Output the (X, Y) coordinate of the center of the cell containing the given text.  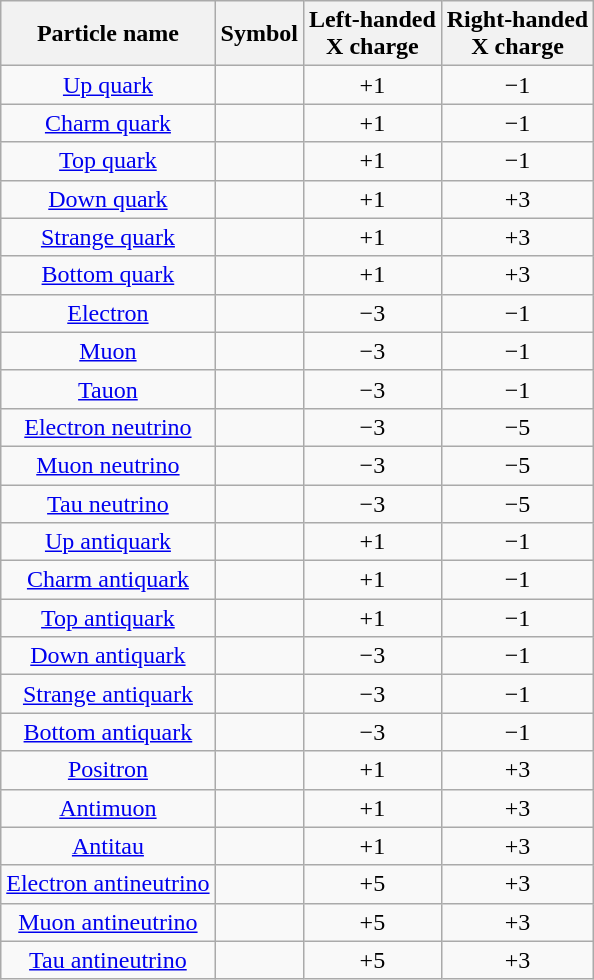
Antimuon (108, 808)
Right-handedX charge (517, 34)
Up antiquark (108, 542)
Antitau (108, 846)
Tau neutrino (108, 503)
Up quark (108, 85)
Electron neutrino (108, 427)
Muon neutrino (108, 465)
Electron antineutrino (108, 884)
Down quark (108, 199)
Charm quark (108, 123)
Symbol (259, 34)
Bottom quark (108, 275)
Strange antiquark (108, 694)
Tauon (108, 389)
Electron (108, 313)
Strange quark (108, 237)
Positron (108, 770)
Charm antiquark (108, 580)
Particle name (108, 34)
Tau antineutrino (108, 960)
Muon (108, 351)
Down antiquark (108, 656)
Bottom antiquark (108, 732)
Muon antineutrino (108, 922)
Top antiquark (108, 618)
Left-handedX charge (373, 34)
Top quark (108, 161)
